Determine the [X, Y] coordinate at the center of the cell enclosing the given text.  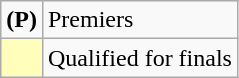
(P) [22, 20]
Qualified for finals [140, 58]
Premiers [140, 20]
